Determine the [X, Y] coordinate at the center of the cell enclosing the given text.  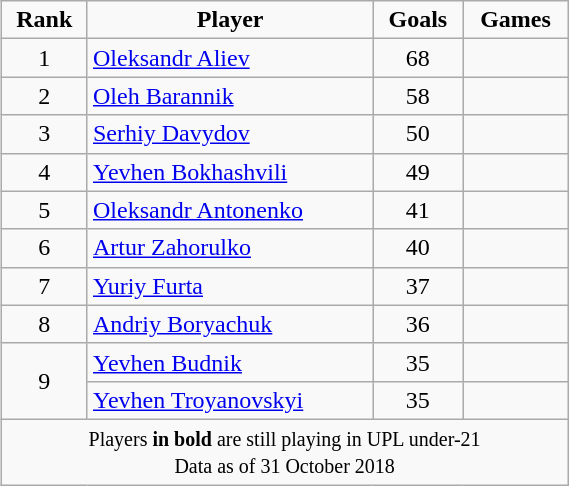
Artur Zahorulko [230, 248]
Rank [44, 20]
68 [418, 58]
Players in bold are still playing in UPL under-21Data as of 31 October 2018 [284, 452]
Serhiy Davydov [230, 134]
36 [418, 324]
50 [418, 134]
Andriy Boryachuk [230, 324]
40 [418, 248]
41 [418, 210]
Yuriy Furta [230, 286]
58 [418, 96]
Yevhen Budnik [230, 362]
Yevhen Troyanovskyi [230, 400]
49 [418, 172]
1 [44, 58]
6 [44, 248]
5 [44, 210]
3 [44, 134]
37 [418, 286]
9 [44, 381]
Player [230, 20]
Oleksandr Aliev [230, 58]
Goals [418, 20]
8 [44, 324]
Yevhen Bokhashvili [230, 172]
Games [516, 20]
2 [44, 96]
7 [44, 286]
4 [44, 172]
Oleksandr Antonenko [230, 210]
Oleh Barannik [230, 96]
